Identify which cell holds the provided text, then report its (X, Y) central coordinate. 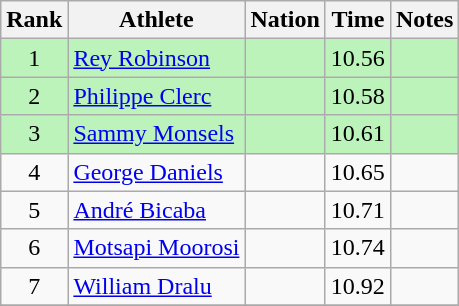
10.58 (358, 96)
6 (34, 248)
4 (34, 172)
10.92 (358, 286)
3 (34, 134)
Notes (424, 20)
7 (34, 286)
10.56 (358, 58)
Nation (285, 20)
Sammy Monsels (156, 134)
10.61 (358, 134)
Athlete (156, 20)
1 (34, 58)
George Daniels (156, 172)
2 (34, 96)
10.65 (358, 172)
André Bicaba (156, 210)
10.74 (358, 248)
10.71 (358, 210)
Philippe Clerc (156, 96)
Rey Robinson (156, 58)
5 (34, 210)
Time (358, 20)
William Dralu (156, 286)
Rank (34, 20)
Motsapi Moorosi (156, 248)
